Search for the cell housing the specified text and yield its (x, y) center coordinate. 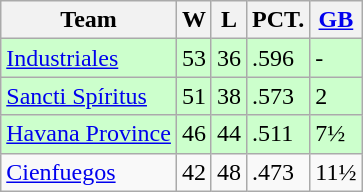
Cienfuegos (89, 172)
PCT. (278, 20)
GB (336, 20)
Havana Province (89, 134)
Sancti Spíritus (89, 96)
7½ (336, 134)
36 (228, 58)
L (228, 20)
44 (228, 134)
- (336, 58)
.473 (278, 172)
42 (194, 172)
.596 (278, 58)
51 (194, 96)
W (194, 20)
.511 (278, 134)
.573 (278, 96)
46 (194, 134)
48 (228, 172)
Team (89, 20)
Industriales (89, 58)
38 (228, 96)
2 (336, 96)
53 (194, 58)
11½ (336, 172)
